Locate the cell with the specified text and output its (x, y) center coordinate. 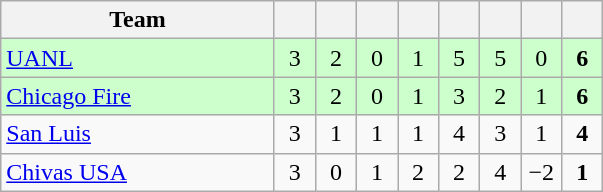
−2 (542, 172)
Team (138, 20)
Chivas USA (138, 172)
Chicago Fire (138, 96)
San Luis (138, 134)
UANL (138, 58)
